Pinpoint the cell where the given text exists, returning its [X, Y] midpoint coordinate. 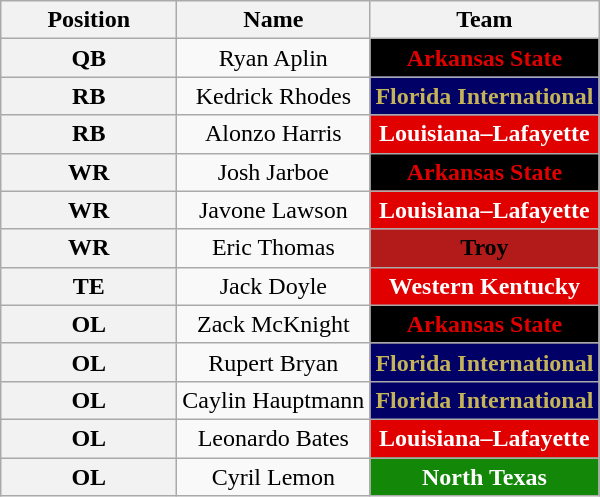
Josh Jarboe [274, 172]
Kedrick Rhodes [274, 96]
Ryan Aplin [274, 58]
Cyril Lemon [274, 477]
Name [274, 20]
Position [89, 20]
Zack McKnight [274, 324]
Team [484, 20]
Rupert Bryan [274, 362]
QB [89, 58]
Eric Thomas [274, 248]
Western Kentucky [484, 286]
Troy [484, 248]
Javone Lawson [274, 210]
Jack Doyle [274, 286]
Alonzo Harris [274, 134]
North Texas [484, 477]
TE [89, 286]
Caylin Hauptmann [274, 400]
Leonardo Bates [274, 438]
